Identify which cell holds the provided text, then report its (x, y) central coordinate. 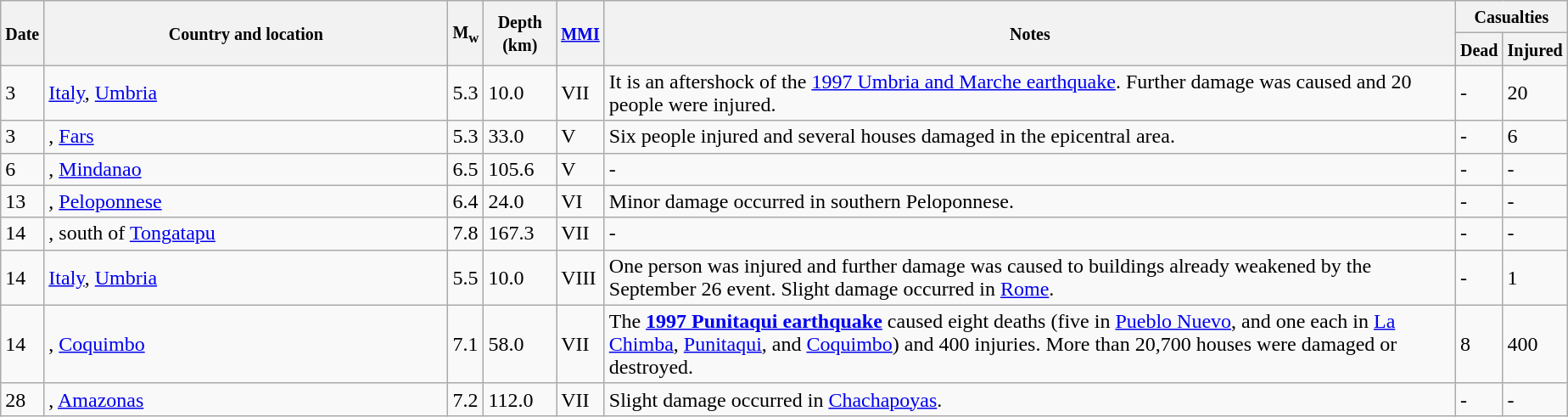
8 (1479, 344)
, Coquimbo (246, 344)
400 (1535, 344)
It is an aftershock of the 1997 Umbria and Marche earthquake. Further damage was caused and 20 people were injured. (1030, 93)
6.5 (466, 169)
Injured (1535, 49)
7.8 (466, 234)
Slight damage occurred in Chachapoyas. (1030, 399)
1 (1535, 277)
Casualties (1511, 17)
, Amazonas (246, 399)
6.4 (466, 201)
Minor damage occurred in southern Peloponnese. (1030, 201)
58.0 (520, 344)
28 (22, 399)
7.2 (466, 399)
112.0 (520, 399)
Mw (466, 33)
167.3 (520, 234)
Depth (km) (520, 33)
Dead (1479, 49)
, south of Tongatapu (246, 234)
Country and location (246, 33)
Notes (1030, 33)
13 (22, 201)
Six people injured and several houses damaged in the epicentral area. (1030, 137)
7.1 (466, 344)
VI (580, 201)
, Fars (246, 137)
, Mindanao (246, 169)
MMI (580, 33)
One person was injured and further damage was caused to buildings already weakened by the September 26 event. Slight damage occurred in Rome. (1030, 277)
5.5 (466, 277)
24.0 (520, 201)
, Peloponnese (246, 201)
Date (22, 33)
105.6 (520, 169)
33.0 (520, 137)
20 (1535, 93)
VIII (580, 277)
